Capture the cell that displays the provided text and extract its (X, Y) central coordinate. 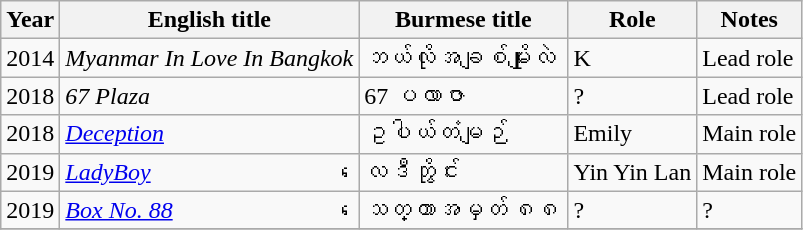
Burmese title (464, 20)
Role (632, 20)
သေတ္တာအမှတ် ၈၈ (464, 210)
Notes (750, 20)
Myanmar In Love In Bangkok (210, 58)
လေဒီဘွိုင်း (464, 172)
Deception (210, 134)
Year (30, 20)
2014 (30, 58)
K (632, 58)
English title (210, 20)
ဥပါယ်တံမျဉ် (464, 134)
67 ပလာဇာ (464, 96)
Box No. 88 (210, 210)
Emily (632, 134)
ဘယ်လိုအချစ်မျိုးလဲ (464, 58)
Yin Yin Lan (632, 172)
LadyBoy (210, 172)
67 Plaza (210, 96)
